Output the [X, Y] coordinate of the center of the cell containing the given text.  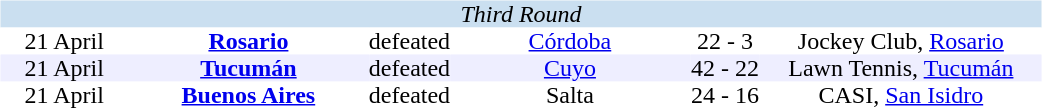
CASI, San Isidro [900, 96]
Salta [570, 96]
Tucumán [248, 68]
Buenos Aires [248, 96]
22 - 3 [725, 42]
Córdoba [570, 42]
Cuyo [570, 68]
24 - 16 [725, 96]
Lawn Tennis, Tucumán [900, 68]
Third Round [520, 14]
Jockey Club, Rosario [900, 42]
42 - 22 [725, 68]
Rosario [248, 42]
